Capture the cell that displays the provided text and extract its [x, y] central coordinate. 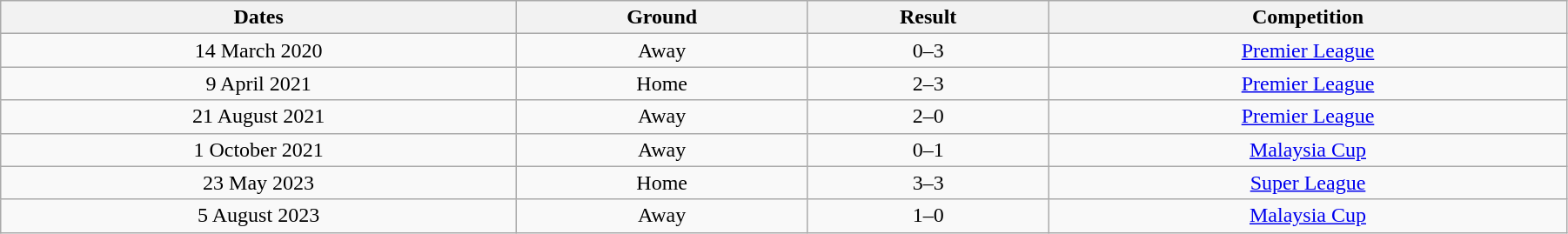
Super League [1309, 183]
Result [928, 17]
0–3 [928, 50]
Ground [661, 17]
Dates [259, 17]
14 March 2020 [259, 50]
1 October 2021 [259, 150]
5 August 2023 [259, 216]
9 April 2021 [259, 84]
1–0 [928, 216]
23 May 2023 [259, 183]
Competition [1309, 17]
0–1 [928, 150]
21 August 2021 [259, 117]
2–3 [928, 84]
3–3 [928, 183]
2–0 [928, 117]
